Capture the cell that displays the provided text and extract its (X, Y) central coordinate. 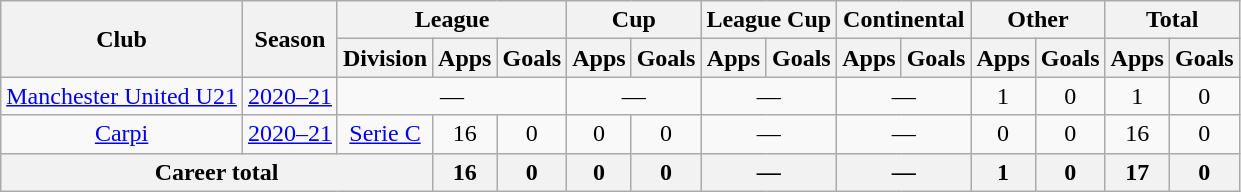
Carpi (122, 134)
Other (1038, 20)
Serie C (384, 134)
Season (290, 39)
Division (384, 58)
Manchester United U21 (122, 96)
Continental (904, 20)
Club (122, 39)
17 (1137, 172)
Total (1172, 20)
Cup (634, 20)
Career total (217, 172)
League (452, 20)
League Cup (769, 20)
